Locate the cell with the specified text and output its [x, y] center coordinate. 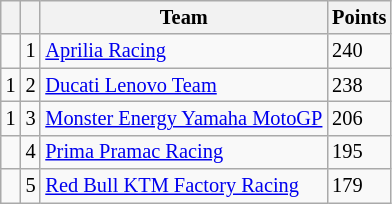
Ducati Lenovo Team [184, 85]
3 [31, 118]
240 [359, 51]
195 [359, 152]
206 [359, 118]
238 [359, 85]
Monster Energy Yamaha MotoGP [184, 118]
Red Bull KTM Factory Racing [184, 186]
Points [359, 17]
2 [31, 85]
Aprilia Racing [184, 51]
Prima Pramac Racing [184, 152]
Team [184, 17]
4 [31, 152]
5 [31, 186]
179 [359, 186]
